Return (x, y) of the center of cell containing provided text 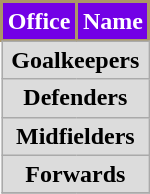
Office (40, 22)
Goalkeepers (76, 60)
Forwards (76, 174)
Defenders (76, 98)
Midfielders (76, 136)
Name (114, 22)
